Scan for the cell matching the given text and deliver its [X, Y] coordinate at center. 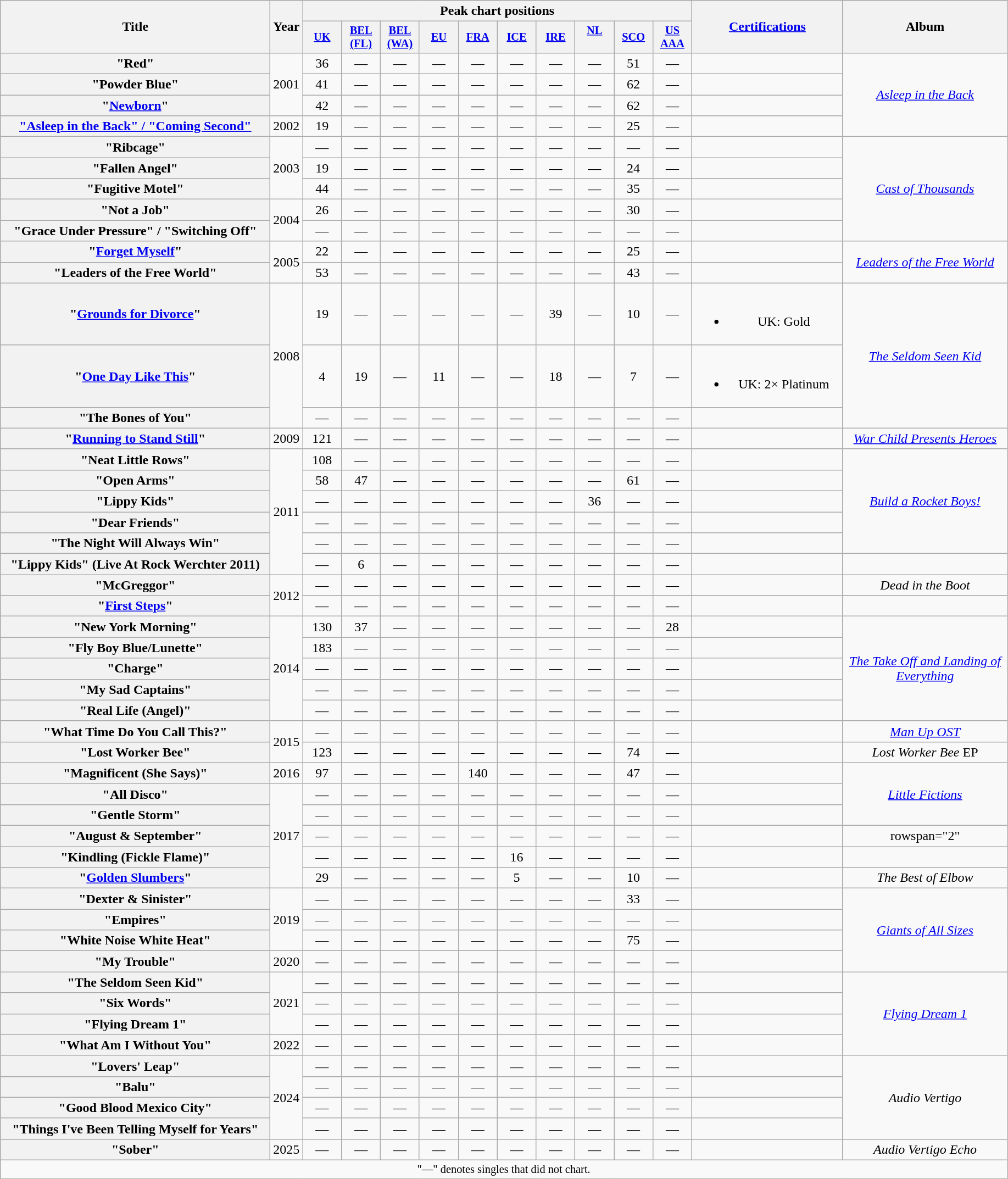
"Fallen Angel" [135, 168]
97 [322, 773]
"Grace Under Pressure" / "Switching Off" [135, 231]
"Asleep in the Back" / "Coming Second" [135, 126]
"Flying Dream 1" [135, 1024]
"Lovers' Leap" [135, 1066]
"Leaders of the Free World" [135, 272]
Flying Dream 1 [925, 1014]
183 [322, 648]
2024 [287, 1097]
140 [478, 773]
FRA [478, 37]
42 [322, 105]
"What Time Do You Call This?" [135, 731]
"Golden Slumbers" [135, 878]
"Charge" [135, 669]
7 [634, 376]
USAAA [672, 37]
"Lippy Kids" (Live At Rock Werchter 2011) [135, 564]
Peak chart positions [498, 11]
"First Steps" [135, 606]
Leaders of the Free World [925, 262]
"Kindling (Fickle Flame)" [135, 857]
2002 [287, 126]
"All Disco" [135, 794]
"Red" [135, 63]
24 [634, 168]
2011 [287, 511]
74 [634, 752]
The Best of Elbow [925, 878]
"Open Arms" [135, 480]
"The Bones of You" [135, 418]
2004 [287, 220]
"The Seldom Seen Kid" [135, 982]
"Dear Friends" [135, 522]
"Magnificent (She Says)" [135, 773]
"Grounds for Divorce" [135, 314]
37 [361, 627]
2025 [287, 1149]
"McGreggor" [135, 585]
2021 [287, 1003]
"Fugitive Motel" [135, 189]
Asleep in the Back [925, 94]
The Seldom Seen Kid [925, 355]
121 [322, 438]
43 [634, 272]
35 [634, 189]
4 [322, 376]
18 [556, 376]
2014 [287, 669]
75 [634, 941]
UK: Gold [767, 314]
Certifications [767, 27]
"New York Morning" [135, 627]
"Good Blood Mexico City" [135, 1108]
Audio Vertigo Echo [925, 1149]
22 [322, 252]
"Six Words" [135, 1003]
BEL(WA) [400, 37]
"Empires" [135, 920]
Album [925, 27]
5 [516, 878]
Cast of Thousands [925, 189]
"Things I've Been Telling Myself for Years" [135, 1128]
44 [322, 189]
2008 [287, 355]
Title [135, 27]
"August & September" [135, 836]
Giants of All Sizes [925, 930]
2009 [287, 438]
Dead in the Boot [925, 585]
39 [556, 314]
Man Up OST [925, 731]
UK [322, 37]
6 [361, 564]
SCO [634, 37]
2020 [287, 961]
"Forget Myself" [135, 252]
58 [322, 480]
IRE [556, 37]
The Take Off and Landing of Everything [925, 669]
2022 [287, 1045]
"Newborn" [135, 105]
"My Trouble" [135, 961]
"Gentle Storm" [135, 815]
29 [322, 878]
"The Night Will Always Win" [135, 543]
16 [516, 857]
"Lost Worker Bee" [135, 752]
War Child Presents Heroes [925, 438]
"Real Life (Angel)" [135, 710]
"Dexter & Sinister" [135, 899]
28 [672, 627]
108 [322, 459]
30 [634, 210]
2012 [287, 596]
2003 [287, 168]
"Running to Stand Still" [135, 438]
53 [322, 272]
51 [634, 63]
"Not a Job" [135, 210]
"Powder Blue" [135, 85]
61 [634, 480]
2001 [287, 84]
"One Day Like This" [135, 376]
11 [438, 376]
33 [634, 899]
Lost Worker Bee EP [925, 752]
"Lippy Kids" [135, 502]
"White Noise White Heat" [135, 941]
EU [438, 37]
2017 [287, 836]
"Fly Boy Blue/Lunette" [135, 648]
2019 [287, 920]
"What Am I Without You" [135, 1045]
"My Sad Captains" [135, 689]
Little Fictions [925, 794]
Audio Vertigo [925, 1097]
2015 [287, 742]
"Neat Little Rows" [135, 459]
BEL(FL) [361, 37]
NL [594, 37]
Year [287, 27]
"—" denotes singles that did not chart. [504, 1170]
UK: 2× Platinum [767, 376]
ICE [516, 37]
130 [322, 627]
"Ribcage" [135, 147]
rowspan="2" [925, 836]
26 [322, 210]
2016 [287, 773]
"Balu" [135, 1087]
123 [322, 752]
2005 [287, 262]
"Sober" [135, 1149]
41 [322, 85]
Build a Rocket Boys! [925, 501]
